Search for the cell housing the specified text and yield its [x, y] center coordinate. 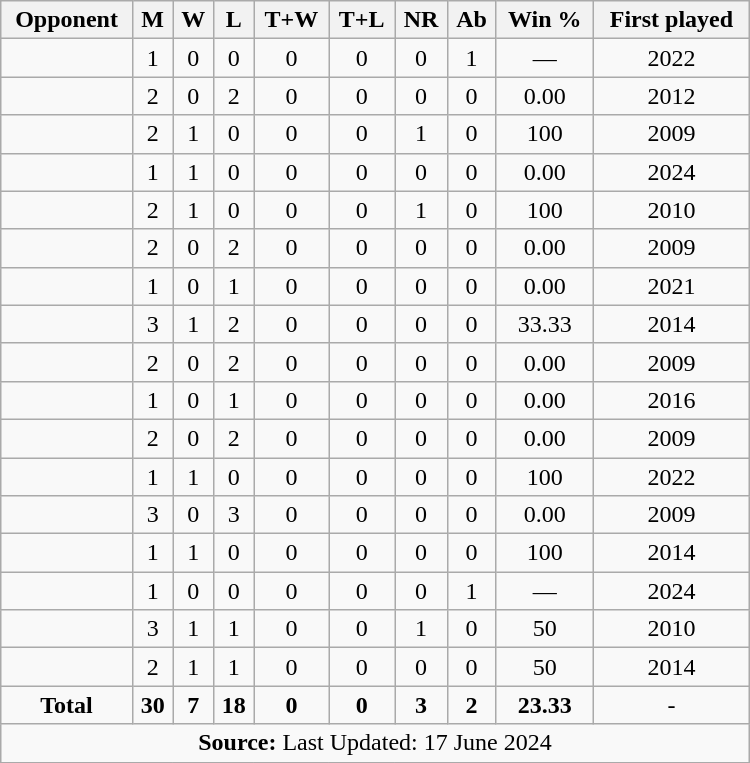
18 [234, 705]
L [234, 20]
Ab [471, 20]
7 [194, 705]
T+W [292, 20]
2021 [672, 286]
33.33 [545, 324]
Source: Last Updated: 17 June 2024 [375, 743]
W [194, 20]
23.33 [545, 705]
Opponent [67, 20]
- [672, 705]
2016 [672, 400]
30 [152, 705]
Total [67, 705]
2012 [672, 96]
First played [672, 20]
T+L [362, 20]
Win % [545, 20]
NR [422, 20]
M [152, 20]
